Output the (X, Y) coordinate of the center of the cell containing the given text.  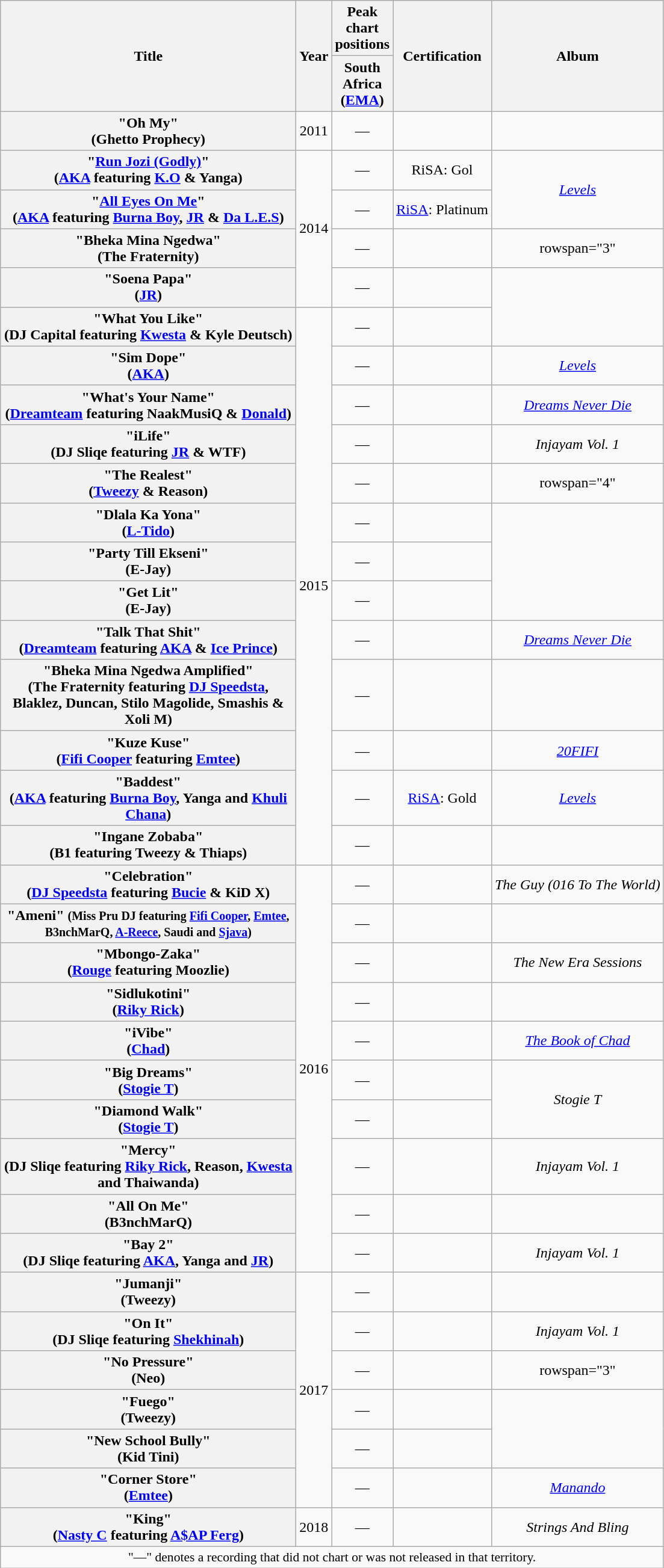
RiSA: Gold (442, 798)
"Party Till Ekseni"(E-Jay) (148, 562)
2014 (314, 229)
"Ingane Zobaba"(B1 featuring Tweezy & Thiaps) (148, 845)
"All On Me"(B3nchMarQ) (148, 1213)
"Talk That Shit"(Dreamteam featuring AKA & Ice Prince) (148, 640)
"Mercy"(DJ Sliqe featuring Riky Rick, Reason, Kwesta and Thaiwanda) (148, 1166)
2018 (314, 1527)
2015 (314, 586)
"What's Your Name"(Dreamteam featuring NaakMusiQ & Donald) (148, 404)
The Guy (016 To The World) (577, 884)
"Celebration"(DJ Speedsta featuring Bucie & KiD X) (148, 884)
2017 (314, 1390)
Album (577, 56)
"Baddest"(AKA featuring Burna Boy, Yanga and Khuli Chana) (148, 798)
"Kuze Kuse"(Fifi Cooper featuring Emtee) (148, 751)
Peak chart positions (362, 28)
"Big Dreams"(Stogie T) (148, 1079)
2016 (314, 1069)
"On It"(DJ Sliqe featuring Shekhinah) (148, 1331)
"Ameni" (Miss Pru DJ featuring Fifi Cooper, Emtee, B3nchMarQ, A-Reece, Saudi and Sjava) (148, 923)
"Fuego"(Tweezy) (148, 1409)
RiSA: Gol (442, 170)
"iVibe"(Chad) (148, 1041)
Certification (442, 56)
Manando (577, 1487)
The Book of Chad (577, 1041)
20FIFI (577, 751)
"Soena Papa"(JR) (148, 288)
"Sim Dope"(AKA) (148, 366)
"Sidlukotini"(Riky Rick) (148, 1001)
The New Era Sessions (577, 963)
Year (314, 56)
"New School Bully"(Kid Tini) (148, 1449)
"Run Jozi (Godly)"(AKA featuring K.O & Yanga) (148, 170)
Strings And Bling (577, 1527)
"All Eyes On Me"(AKA featuring Burna Boy, JR & Da L.E.S) (148, 209)
"Jumanji"(Tweezy) (148, 1292)
South Africa (EMA) (362, 84)
"—" denotes a recording that did not chart or was not released in that territory. (332, 1557)
"King"(Nasty C featuring A$AP Ferg) (148, 1527)
"Diamond Walk"(Stogie T) (148, 1119)
"Oh My"(Ghetto Prophecy) (148, 131)
"Bheka Mina Ngedwa Amplified"(The Fraternity featuring DJ Speedsta, Blaklez, Duncan, Stilo Magolide, Smashis & Xoli M) (148, 696)
"Dlala Ka Yona"(L-Tido) (148, 522)
"The Realest"(Tweezy & Reason) (148, 483)
"Corner Store"(Emtee) (148, 1487)
"Bheka Mina Ngedwa"(The Fraternity) (148, 248)
"Bay 2"(DJ Sliqe featuring AKA, Yanga and JR) (148, 1253)
RiSA: Platinum (442, 209)
Title (148, 56)
Stogie T (577, 1099)
2011 (314, 131)
"iLife"(DJ Sliqe featuring JR & WTF) (148, 444)
"Mbongo-Zaka"(Rouge featuring Moozlie) (148, 963)
rowspan="4" (577, 483)
"No Pressure"(Neo) (148, 1371)
"What You Like"(DJ Capital featuring Kwesta & Kyle Deutsch) (148, 326)
"Get Lit"(E-Jay) (148, 600)
